Identify which cell holds the provided text, then report its (x, y) central coordinate. 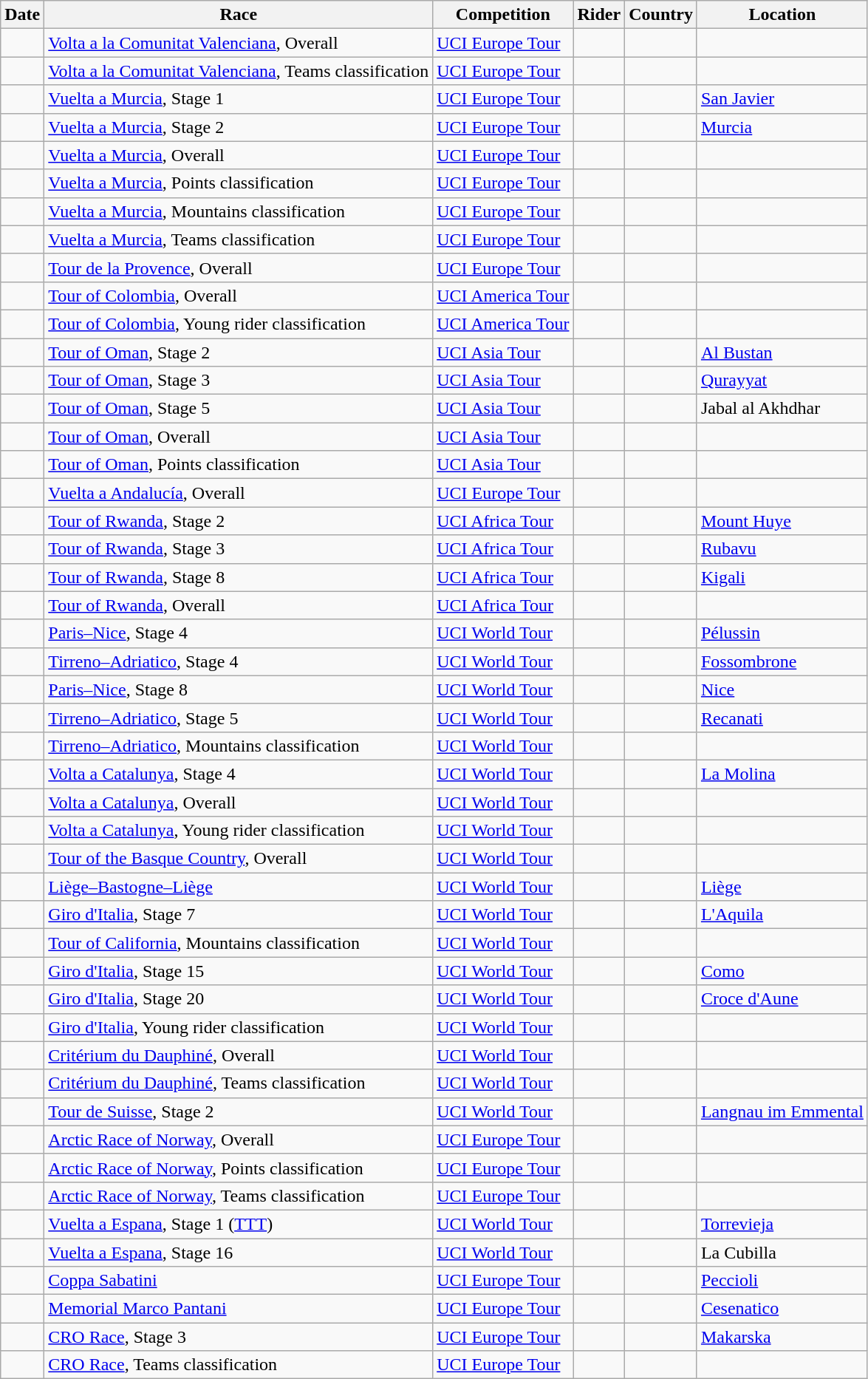
Murcia (782, 127)
La Cubilla (782, 1253)
Country (661, 15)
Volta a la Comunitat Valenciana, Teams classification (239, 71)
Al Bustan (782, 353)
Race (239, 15)
Qurayyat (782, 381)
Tirreno–Adriatico, Stage 5 (239, 718)
Langnau im Emmental (782, 1111)
Kigali (782, 577)
Vuelta a Murcia, Mountains classification (239, 211)
Coppa Sabatini (239, 1281)
Memorial Marco Pantani (239, 1309)
Tour of California, Mountains classification (239, 943)
Vuelta a Murcia, Overall (239, 155)
Tour of Oman, Stage 5 (239, 409)
Vuelta a Espana, Stage 16 (239, 1253)
Paris–Nice, Stage 8 (239, 689)
Volta a Catalunya, Overall (239, 802)
Tour of Rwanda, Overall (239, 605)
Liège (782, 887)
Competition (503, 15)
Croce d'Aune (782, 999)
Tour of Oman, Stage 3 (239, 381)
Arctic Race of Norway, Teams classification (239, 1196)
Liège–Bastogne–Liège (239, 887)
L'Aquila (782, 915)
Pélussin (782, 633)
Tirreno–Adriatico, Stage 4 (239, 661)
La Molina (782, 774)
Tour of Oman, Stage 2 (239, 353)
Nice (782, 689)
Tour of Colombia, Overall (239, 296)
Vuelta a Espana, Stage 1 (TTT) (239, 1224)
Vuelta a Andalucía, Overall (239, 493)
Rider (599, 15)
Jabal al Akhdhar (782, 409)
Vuelta a Murcia, Stage 1 (239, 99)
Como (782, 971)
Date (22, 15)
Vuelta a Murcia, Points classification (239, 183)
Cesenatico (782, 1309)
Peccioli (782, 1281)
Arctic Race of Norway, Points classification (239, 1168)
Volta a Catalunya, Stage 4 (239, 774)
San Javier (782, 99)
Fossombrone (782, 661)
Tour de Suisse, Stage 2 (239, 1111)
Tour of Oman, Points classification (239, 465)
Tour of Rwanda, Stage 2 (239, 521)
Vuelta a Murcia, Teams classification (239, 239)
Tour of Rwanda, Stage 3 (239, 549)
Giro d'Italia, Stage 15 (239, 971)
Giro d'Italia, Stage 20 (239, 999)
Critérium du Dauphiné, Overall (239, 1055)
Tour de la Provence, Overall (239, 268)
Giro d'Italia, Stage 7 (239, 915)
Tour of Oman, Overall (239, 437)
Volta a Catalunya, Young rider classification (239, 831)
Paris–Nice, Stage 4 (239, 633)
CRO Race, Teams classification (239, 1365)
Location (782, 15)
Tour of Colombia, Young rider classification (239, 324)
Vuelta a Murcia, Stage 2 (239, 127)
Recanati (782, 718)
Volta a la Comunitat Valenciana, Overall (239, 43)
Giro d'Italia, Young rider classification (239, 1027)
Tour of the Basque Country, Overall (239, 859)
Torrevieja (782, 1224)
Tour of Rwanda, Stage 8 (239, 577)
CRO Race, Stage 3 (239, 1337)
Mount Huye (782, 521)
Critérium du Dauphiné, Teams classification (239, 1083)
Makarska (782, 1337)
Arctic Race of Norway, Overall (239, 1140)
Tirreno–Adriatico, Mountains classification (239, 746)
Rubavu (782, 549)
